Find where the given text appears and provide that cell's center as [X, Y] coordinate. 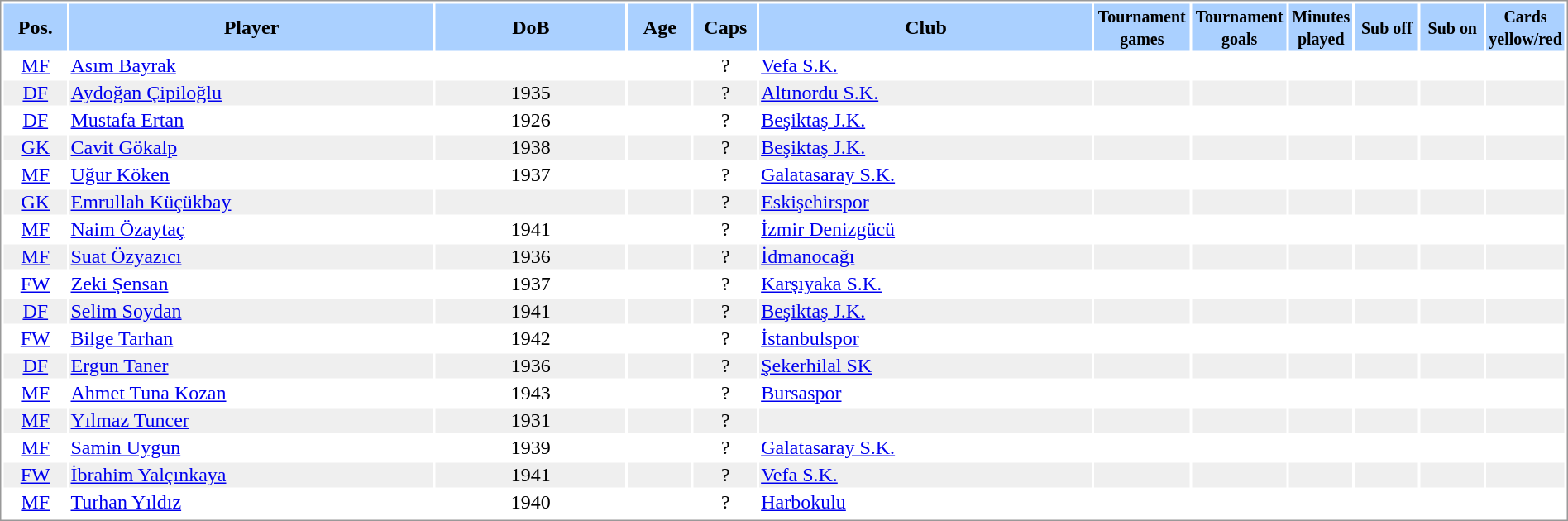
Selim Soydan [251, 312]
Suat Özyazıcı [251, 257]
Pos. [35, 26]
Cavit Gökalp [251, 148]
1940 [531, 502]
1935 [531, 93]
İzmir Denizgücü [926, 229]
Yılmaz Tuncer [251, 421]
Turhan Yıldız [251, 502]
Harbokulu [926, 502]
Altınordu S.K. [926, 93]
Sub off [1386, 26]
DoB [531, 26]
Asım Bayrak [251, 65]
Tournamentgames [1141, 26]
Uğur Köken [251, 174]
1926 [531, 120]
Caps [726, 26]
İbrahim Yalçınkaya [251, 476]
Tournamentgoals [1239, 26]
Club [926, 26]
Zeki Şensan [251, 284]
Minutesplayed [1322, 26]
İdmanocağı [926, 257]
Age [660, 26]
İstanbulspor [926, 338]
Player [251, 26]
1938 [531, 148]
Karşıyaka S.K. [926, 284]
Sub on [1452, 26]
Mustafa Ertan [251, 120]
Şekerhilal SK [926, 366]
Ahmet Tuna Kozan [251, 393]
Bursaspor [926, 393]
Cardsyellow/red [1526, 26]
1939 [531, 447]
1943 [531, 393]
Emrullah Küçükbay [251, 203]
Ergun Taner [251, 366]
1931 [531, 421]
Eskişehirspor [926, 203]
Naim Özaytaç [251, 229]
Aydoğan Çipiloğlu [251, 93]
Samin Uygun [251, 447]
1942 [531, 338]
Bilge Tarhan [251, 338]
